Provide the [X, Y] coordinate of the cell's center where the given text is located.  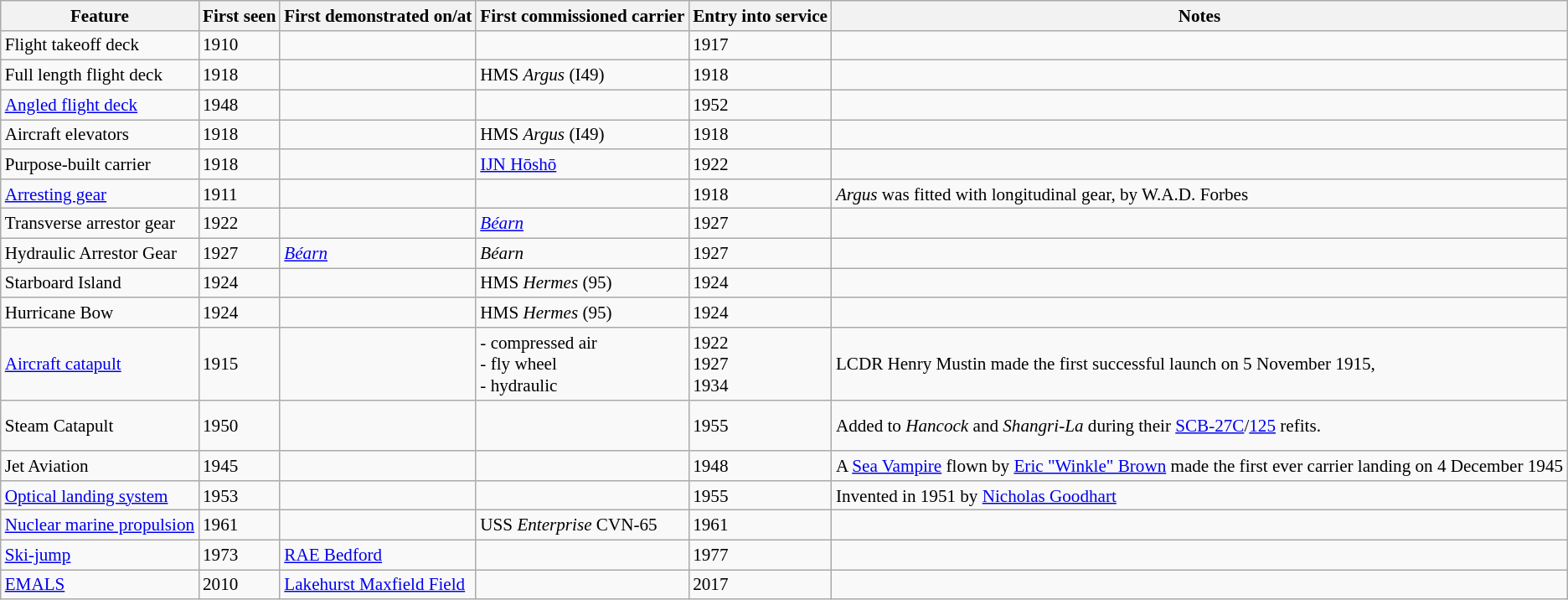
1952 [761, 104]
Steam Catapult [100, 426]
Nuclear marine propulsion [100, 525]
2010 [240, 585]
1915 [240, 364]
Added to Hancock and Shangri-La during their SCB-27C/125 refits. [1199, 426]
Lakehurst Maxfield Field [378, 585]
Flight takeoff deck [100, 45]
RAE Bedford [378, 555]
Full length flight deck [100, 75]
Hydraulic Arrestor Gear [100, 253]
1953 [240, 494]
1977 [761, 555]
First seen [240, 15]
Aircraft elevators [100, 134]
Arresting gear [100, 193]
1910 [240, 45]
Hurricane Bow [100, 312]
A Sea Vampire flown by Eric "Winkle" Brown made the first ever carrier landing on 4 December 1945 [1199, 466]
1950 [240, 426]
Optical landing system [100, 494]
First commissioned carrier [582, 15]
1945 [240, 466]
Invented in 1951 by Nicholas Goodhart [1199, 494]
Ski-jump [100, 555]
First demonstrated on/at [378, 15]
LCDR Henry Mustin made the first successful launch on 5 November 1915, [1199, 364]
IJN Hōshō [582, 164]
- compressed air - fly wheel - hydraulic [582, 364]
Aircraft catapult [100, 364]
1917 [761, 45]
USS Enterprise CVN-65 [582, 525]
Feature [100, 15]
Entry into service [761, 15]
Jet Aviation [100, 466]
Angled flight deck [100, 104]
Notes [1199, 15]
Transverse arrestor gear [100, 223]
Purpose-built carrier [100, 164]
1911 [240, 193]
Starboard Island [100, 283]
2017 [761, 585]
192219271934 [761, 364]
EMALS [100, 585]
1973 [240, 555]
Argus was fitted with longitudinal gear, by W.A.D. Forbes [1199, 193]
